Search for the cell housing the specified text and yield its [x, y] center coordinate. 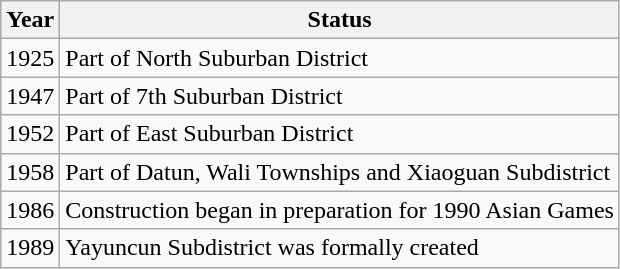
Part of North Suburban District [340, 58]
1958 [30, 172]
1952 [30, 134]
1989 [30, 248]
1947 [30, 96]
1986 [30, 210]
1925 [30, 58]
Yayuncun Subdistrict was formally created [340, 248]
Status [340, 20]
Part of 7th Suburban District [340, 96]
Year [30, 20]
Construction began in preparation for 1990 Asian Games [340, 210]
Part of Datun, Wali Townships and Xiaoguan Subdistrict [340, 172]
Part of East Suburban District [340, 134]
